Search for the cell housing the specified text and yield its (X, Y) center coordinate. 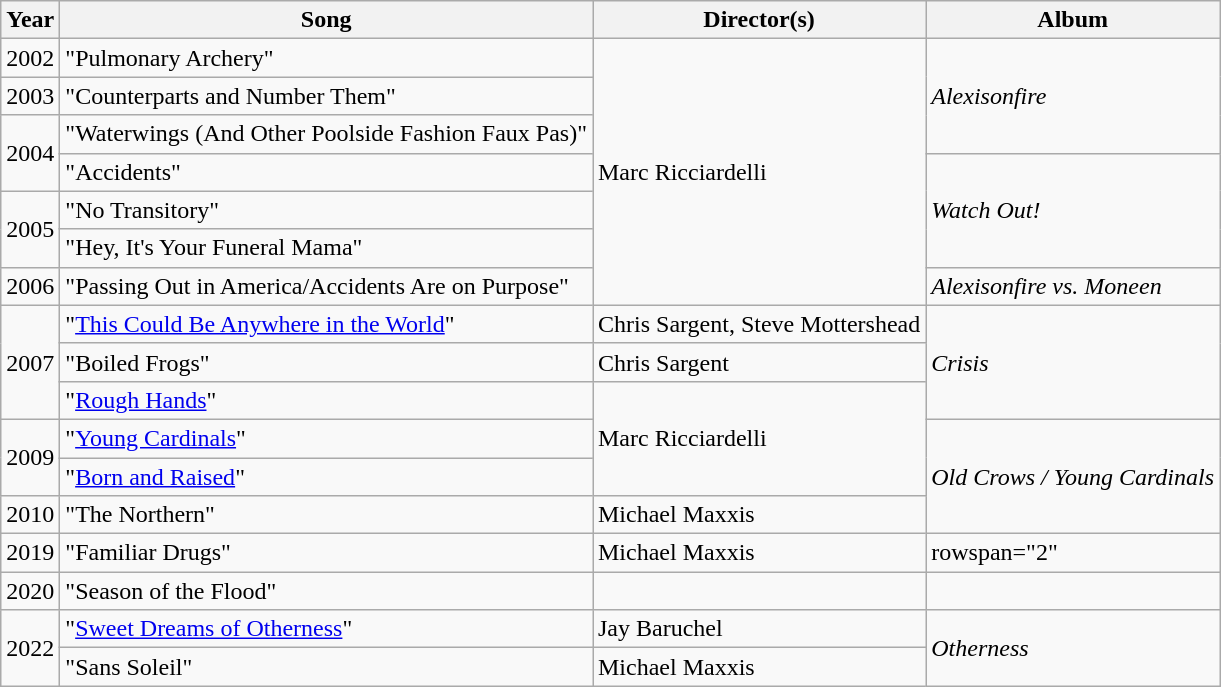
"Boiled Frogs" (326, 362)
2005 (30, 229)
rowspan="2" (1073, 553)
2010 (30, 515)
Director(s) (758, 20)
"Season of the Flood" (326, 591)
"Pulmonary Archery" (326, 58)
"Passing Out in America/Accidents Are on Purpose" (326, 286)
"Waterwings (And Other Poolside Fashion Faux Pas)" (326, 134)
"Sweet Dreams of Otherness" (326, 629)
"Counterparts and Number Them" (326, 96)
Watch Out! (1073, 210)
"Born and Raised" (326, 477)
2009 (30, 457)
Song (326, 20)
"This Could Be Anywhere in the World" (326, 324)
Chris Sargent, Steve Mottershead (758, 324)
Old Crows / Young Cardinals (1073, 476)
2006 (30, 286)
Year (30, 20)
"Young Cardinals" (326, 438)
"Familiar Drugs" (326, 553)
Chris Sargent (758, 362)
"Rough Hands" (326, 400)
2002 (30, 58)
"The Northern" (326, 515)
2020 (30, 591)
2007 (30, 362)
"Hey, It's Your Funeral Mama" (326, 248)
Jay Baruchel (758, 629)
Alexisonfire vs. Moneen (1073, 286)
2019 (30, 553)
2003 (30, 96)
2022 (30, 648)
"Accidents" (326, 172)
Crisis (1073, 362)
2004 (30, 153)
"No Transitory" (326, 210)
Alexisonfire (1073, 96)
Otherness (1073, 648)
Album (1073, 20)
"Sans Soleil" (326, 667)
